For the text-containing cell, return its midpoint in [x, y] coordinate format. 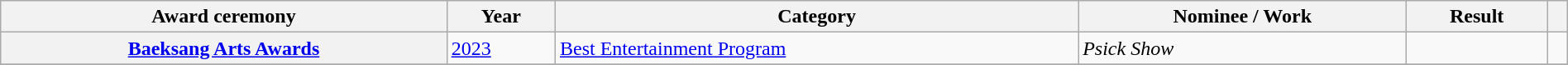
Psick Show [1242, 48]
Best Entertainment Program [817, 48]
Year [501, 17]
Baeksang Arts Awards [223, 48]
Result [1477, 17]
Nominee / Work [1242, 17]
Award ceremony [223, 17]
2023 [501, 48]
Category [817, 17]
